Determine the [x, y] coordinate at the center of the cell enclosing the given text.  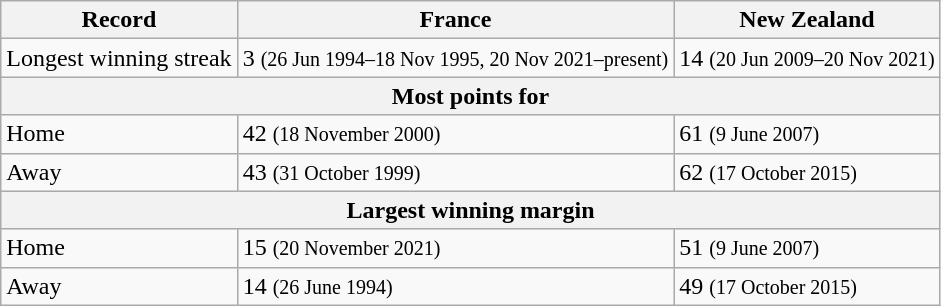
3 (26 Jun 1994–18 Nov 1995, 20 Nov 2021–present) [456, 58]
43 (31 October 1999) [456, 172]
Most points for [471, 96]
Largest winning margin [471, 210]
42 (18 November 2000) [456, 134]
49 (17 October 2015) [808, 286]
New Zealand [808, 20]
61 (9 June 2007) [808, 134]
Record [119, 20]
15 (20 November 2021) [456, 248]
Longest winning streak [119, 58]
14 (26 June 1994) [456, 286]
62 (17 October 2015) [808, 172]
14 (20 Jun 2009–20 Nov 2021) [808, 58]
51 (9 June 2007) [808, 248]
France [456, 20]
